Pinpoint the cell where the given text exists, returning its (X, Y) midpoint coordinate. 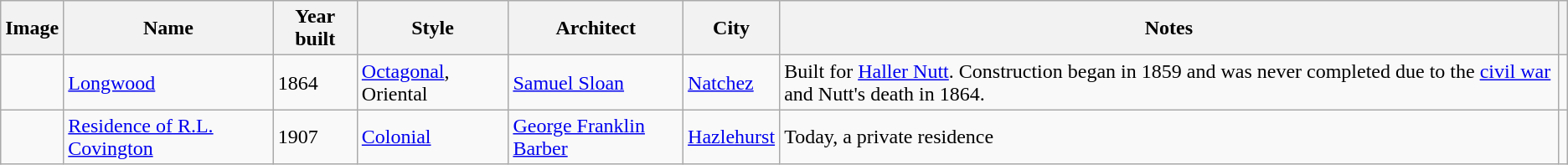
Style (432, 28)
1864 (315, 82)
Name (168, 28)
Architect (596, 28)
Built for Haller Nutt. Construction began in 1859 and was never completed due to the civil war and Nutt's death in 1864. (1169, 82)
Hazlehurst (732, 137)
Notes (1169, 28)
Colonial (432, 137)
Octagonal, Oriental (432, 82)
Samuel Sloan (596, 82)
1907 (315, 137)
Natchez (732, 82)
Longwood (168, 82)
Image (32, 28)
Residence of R.L. Covington (168, 137)
City (732, 28)
George Franklin Barber (596, 137)
Year built (315, 28)
Today, a private residence (1169, 137)
